Detect which cell encompasses the target text, then output its (x, y) center coordinate. 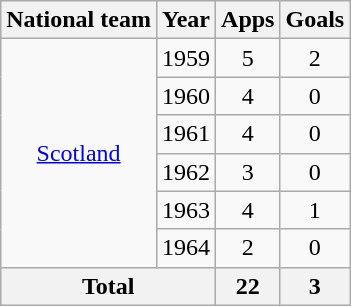
1963 (186, 210)
Year (186, 20)
1961 (186, 134)
Apps (248, 20)
Scotland (79, 153)
22 (248, 286)
1 (315, 210)
5 (248, 58)
National team (79, 20)
1964 (186, 248)
1960 (186, 96)
Goals (315, 20)
1959 (186, 58)
Total (108, 286)
1962 (186, 172)
